Detect which cell encompasses the target text, then output its [X, Y] center coordinate. 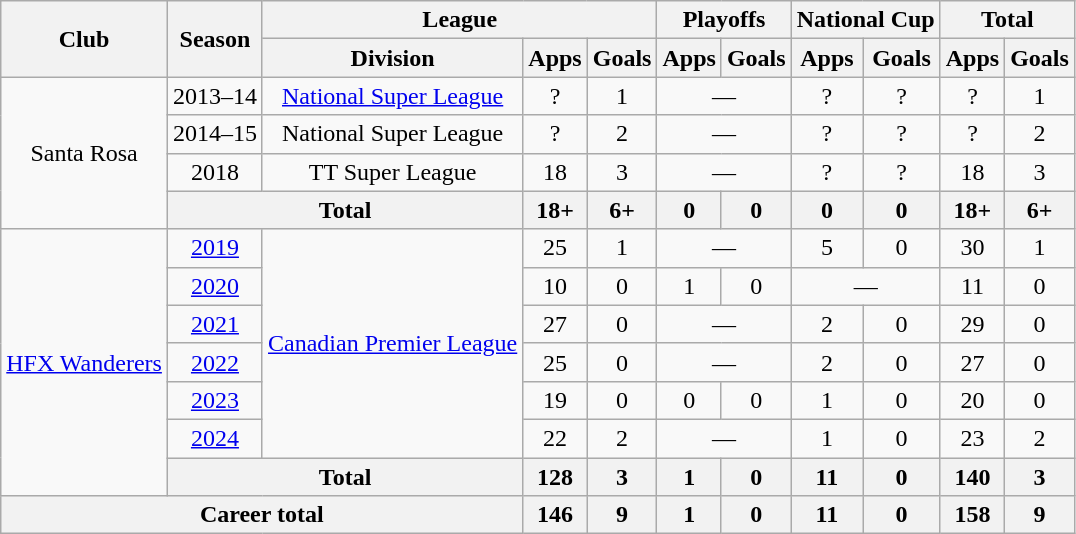
2020 [214, 286]
Season [214, 39]
140 [972, 477]
2022 [214, 362]
HFX Wanderers [84, 362]
10 [555, 286]
29 [972, 324]
Santa Rosa [84, 153]
Playoffs [724, 20]
20 [972, 400]
30 [972, 248]
5 [827, 248]
2023 [214, 400]
Career total [262, 515]
23 [972, 438]
128 [555, 477]
Club [84, 39]
22 [555, 438]
Canadian Premier League [392, 343]
2013–14 [214, 96]
2019 [214, 248]
2024 [214, 438]
2021 [214, 324]
Division [392, 58]
2014–15 [214, 134]
158 [972, 515]
146 [555, 515]
TT Super League [392, 172]
2018 [214, 172]
National Cup [866, 20]
19 [555, 400]
League [459, 20]
